Find where the given text appears and provide that cell's center as [X, Y] coordinate. 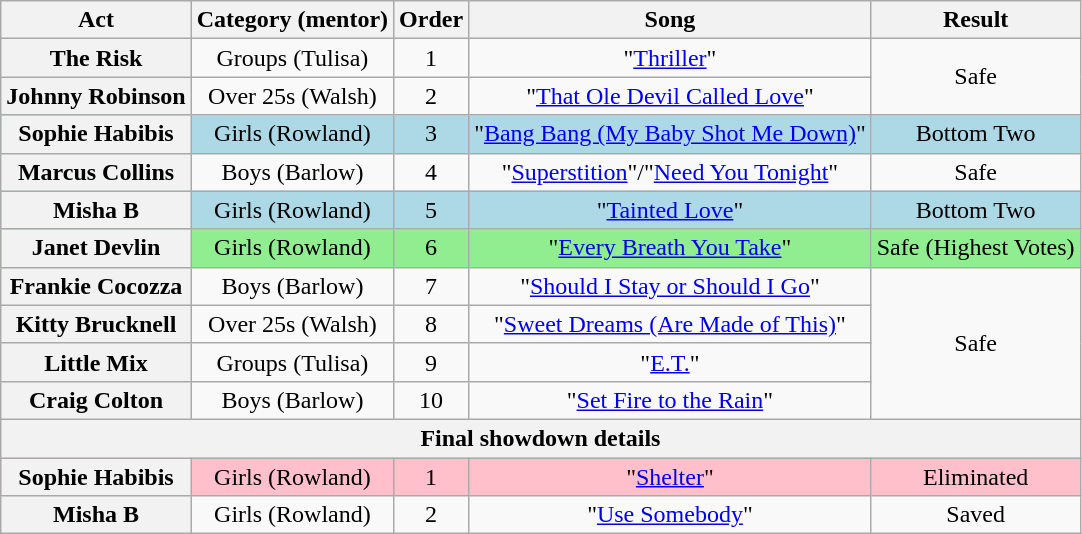
4 [432, 172]
Janet Devlin [96, 248]
"Should I Stay or Should I Go" [670, 286]
Kitty Brucknell [96, 324]
Song [670, 20]
"Thriller" [670, 58]
10 [432, 400]
Result [976, 20]
Category (mentor) [292, 20]
"Use Somebody" [670, 515]
7 [432, 286]
8 [432, 324]
"Bang Bang (My Baby Shot Me Down)" [670, 134]
Johnny Robinson [96, 96]
Safe (Highest Votes) [976, 248]
Frankie Cocozza [96, 286]
5 [432, 210]
"Every Breath You Take" [670, 248]
6 [432, 248]
"Shelter" [670, 477]
Little Mix [96, 362]
9 [432, 362]
Eliminated [976, 477]
The Risk [96, 58]
Act [96, 20]
Saved [976, 515]
"Set Fire to the Rain" [670, 400]
Final showdown details [540, 438]
"That Ole Devil Called Love" [670, 96]
3 [432, 134]
"Superstition"/"Need You Tonight" [670, 172]
Craig Colton [96, 400]
"E.T." [670, 362]
Marcus Collins [96, 172]
"Tainted Love" [670, 210]
"Sweet Dreams (Are Made of This)" [670, 324]
Order [432, 20]
